Return the [X, Y] coordinate for the center point of the cell that contains the specified text.  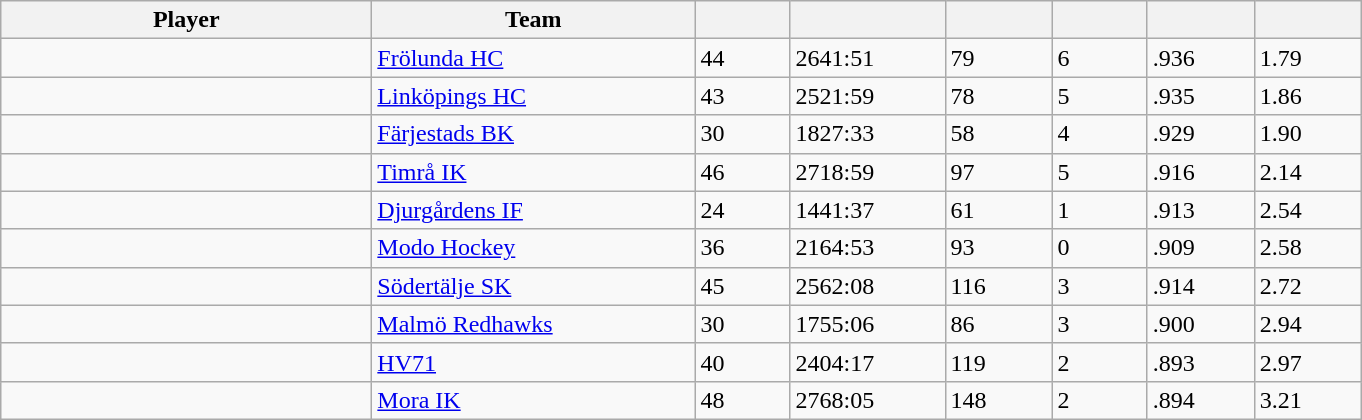
46 [742, 172]
.914 [1200, 286]
48 [742, 400]
1441:37 [868, 210]
Malmö Redhawks [534, 324]
43 [742, 96]
148 [998, 400]
Frölunda HC [534, 58]
Modo Hockey [534, 248]
Linköpings HC [534, 96]
1.79 [1308, 58]
36 [742, 248]
3.21 [1308, 400]
1 [1100, 210]
58 [998, 134]
.893 [1200, 362]
2.97 [1308, 362]
.909 [1200, 248]
0 [1100, 248]
.894 [1200, 400]
2562:08 [868, 286]
78 [998, 96]
Färjestads BK [534, 134]
Timrå IK [534, 172]
.929 [1200, 134]
61 [998, 210]
1.90 [1308, 134]
2.54 [1308, 210]
24 [742, 210]
1755:06 [868, 324]
2718:59 [868, 172]
6 [1100, 58]
97 [998, 172]
.916 [1200, 172]
40 [742, 362]
2164:53 [868, 248]
2.14 [1308, 172]
116 [998, 286]
2.58 [1308, 248]
HV71 [534, 362]
119 [998, 362]
Team [534, 20]
2404:17 [868, 362]
86 [998, 324]
.935 [1200, 96]
1.86 [1308, 96]
Södertälje SK [534, 286]
Djurgårdens IF [534, 210]
1827:33 [868, 134]
44 [742, 58]
79 [998, 58]
2521:59 [868, 96]
2768:05 [868, 400]
4 [1100, 134]
Mora IK [534, 400]
2641:51 [868, 58]
93 [998, 248]
45 [742, 286]
.900 [1200, 324]
.913 [1200, 210]
2.72 [1308, 286]
2.94 [1308, 324]
.936 [1200, 58]
Player [186, 20]
